Determine the (x, y) coordinate at the center of the cell enclosing the given text.  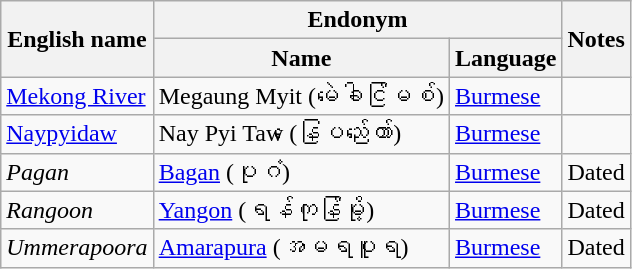
Ummerapoora (77, 248)
Name (301, 58)
Naypyidaw (77, 134)
Yangon (ရန်ကုန်မြို့) (301, 210)
Notes (596, 39)
Megaung Myit (မဲခေါင်မြစ်) (301, 96)
Amarapura (အမရပူရ) (301, 248)
Pagan (77, 172)
English name (77, 39)
Nay Pyi Taw (နေပြည်တော်) (301, 134)
Mekong River (77, 96)
Rangoon (77, 210)
Bagan (ပုဂံ) (301, 172)
Endonym (358, 20)
Language (506, 58)
